Locate the cell with the specified text and output its [X, Y] center coordinate. 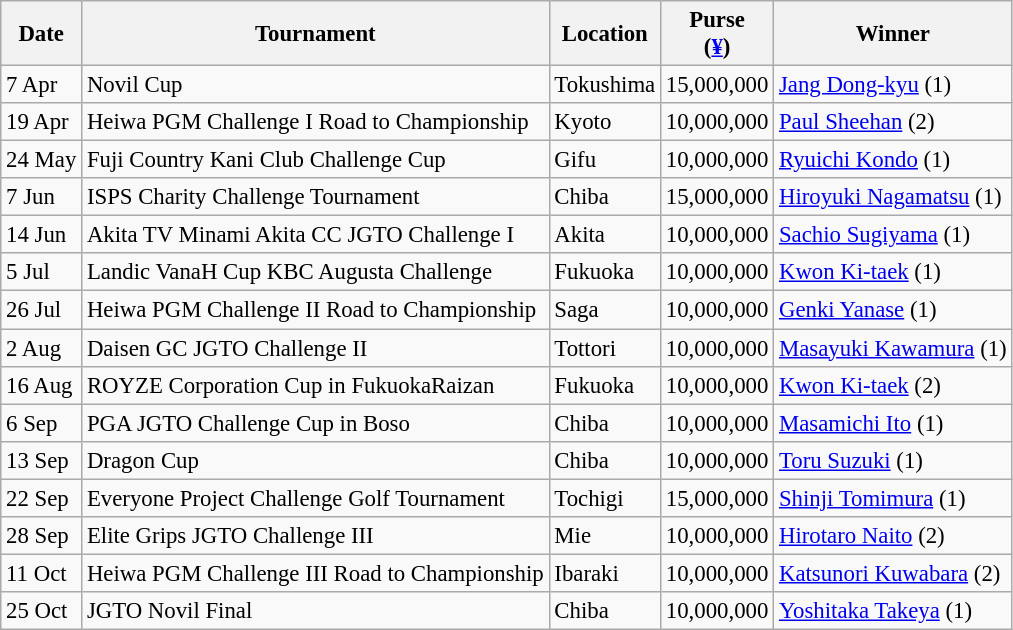
22 Sep [42, 498]
Paul Sheehan (2) [893, 122]
Winner [893, 34]
24 May [42, 160]
28 Sep [42, 536]
11 Oct [42, 573]
Heiwa PGM Challenge I Road to Championship [316, 122]
Fuji Country Kani Club Challenge Cup [316, 160]
Date [42, 34]
Purse(¥) [718, 34]
Masamichi Ito (1) [893, 423]
Daisen GC JGTO Challenge II [316, 348]
Heiwa PGM Challenge III Road to Championship [316, 573]
7 Apr [42, 85]
Ryuichi Kondo (1) [893, 160]
Everyone Project Challenge Golf Tournament [316, 498]
14 Jun [42, 235]
Sachio Sugiyama (1) [893, 235]
Kwon Ki-taek (2) [893, 385]
13 Sep [42, 460]
JGTO Novil Final [316, 611]
26 Jul [42, 310]
Akita [605, 235]
Toru Suzuki (1) [893, 460]
Elite Grips JGTO Challenge III [316, 536]
Hirotaro Naito (2) [893, 536]
Kyoto [605, 122]
Tottori [605, 348]
Akita TV Minami Akita CC JGTO Challenge I [316, 235]
Novil Cup [316, 85]
PGA JGTO Challenge Cup in Boso [316, 423]
19 Apr [42, 122]
2 Aug [42, 348]
Heiwa PGM Challenge II Road to Championship [316, 310]
Masayuki Kawamura (1) [893, 348]
Tokushima [605, 85]
ISPS Charity Challenge Tournament [316, 197]
7 Jun [42, 197]
Yoshitaka Takeya (1) [893, 611]
6 Sep [42, 423]
Dragon Cup [316, 460]
25 Oct [42, 611]
Katsunori Kuwabara (2) [893, 573]
5 Jul [42, 273]
16 Aug [42, 385]
Shinji Tomimura (1) [893, 498]
Tochigi [605, 498]
Genki Yanase (1) [893, 310]
Ibaraki [605, 573]
Mie [605, 536]
ROYZE Corporation Cup in FukuokaRaizan [316, 385]
Kwon Ki-taek (1) [893, 273]
Saga [605, 310]
Location [605, 34]
Hiroyuki Nagamatsu (1) [893, 197]
Gifu [605, 160]
Jang Dong-kyu (1) [893, 85]
Landic VanaH Cup KBC Augusta Challenge [316, 273]
Tournament [316, 34]
